From the cell containing the given text, extract its center point as (X, Y) coordinate. 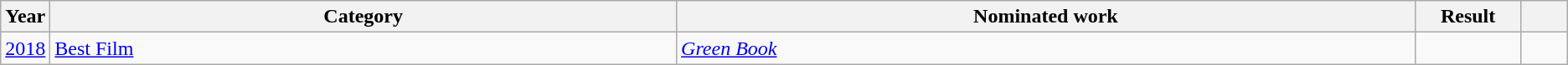
Best Film (364, 48)
Category (364, 17)
Nominated work (1046, 17)
Year (25, 17)
Green Book (1046, 48)
2018 (25, 48)
Result (1467, 17)
